Return (X, Y) of the center of cell containing provided text 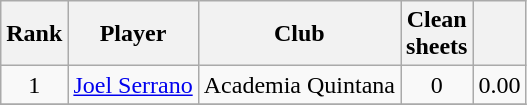
Club (299, 34)
0 (437, 85)
Player (133, 34)
Cleansheets (437, 34)
Rank (34, 34)
1 (34, 85)
Academia Quintana (299, 85)
0.00 (500, 85)
Joel Serrano (133, 85)
